Capture the cell that displays the provided text and extract its [X, Y] central coordinate. 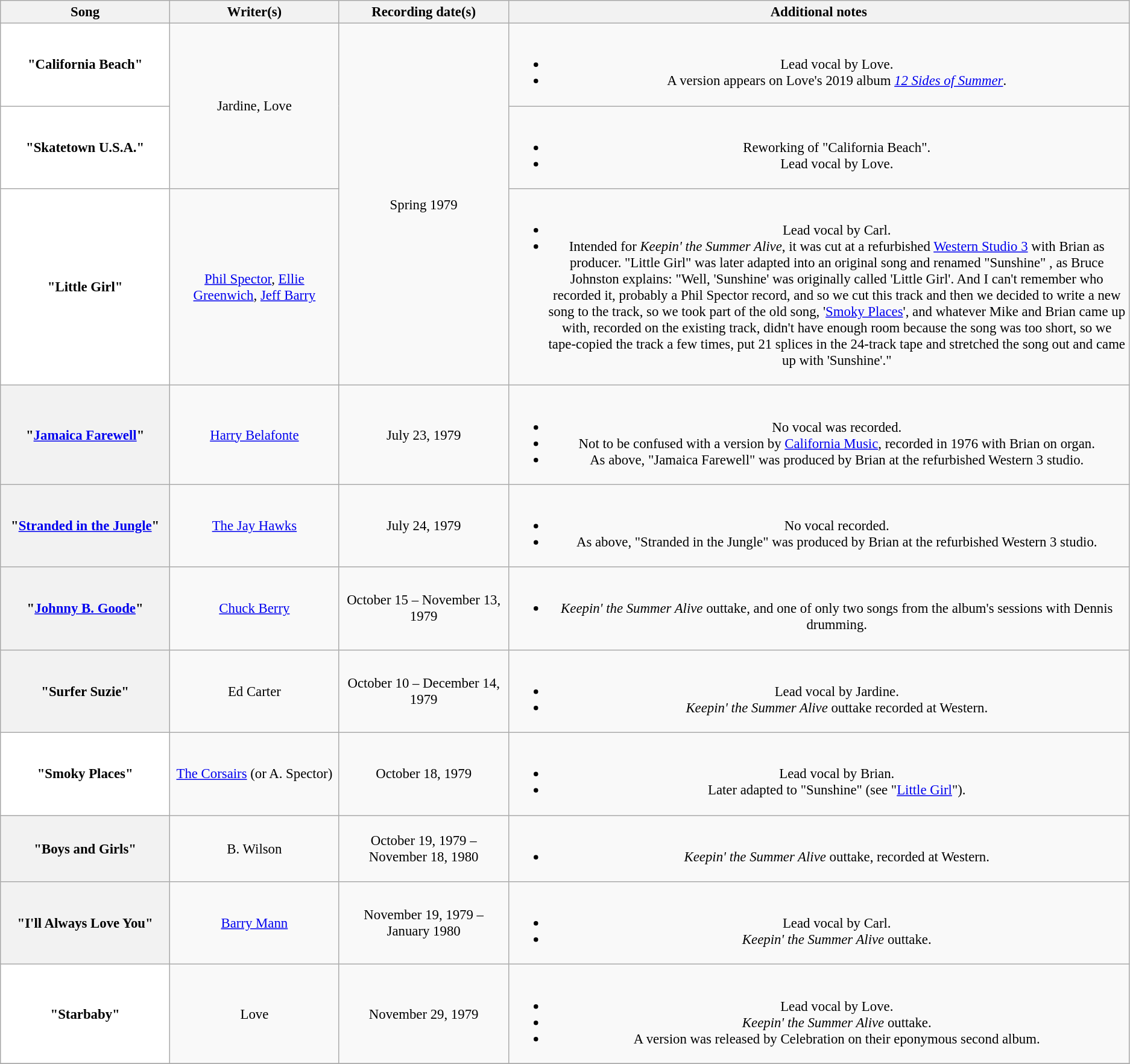
Writer(s) [254, 12]
Lead vocal by Carl.Keepin' the Summer Alive outtake. [819, 923]
"Stranded in the Jungle" [86, 526]
Lead vocal by Love.A version appears on Love's 2019 album 12 Sides of Summer. [819, 65]
Jardine, Love [254, 106]
"Little Girl" [86, 287]
Lead vocal by Love.Keepin' the Summer Alive outtake.A version was released by Celebration on their eponymous second album. [819, 1014]
Song [86, 12]
The Jay Hawks [254, 526]
Lead vocal by Jardine.Keepin' the Summer Alive outtake recorded at Western. [819, 691]
Recording date(s) [423, 12]
The Corsairs (or A. Spector) [254, 774]
"Jamaica Farewell" [86, 435]
Keepin' the Summer Alive outtake, recorded at Western. [819, 849]
November 19, 1979 – January 1980 [423, 923]
"Surfer Suzie" [86, 691]
Chuck Berry [254, 608]
"I'll Always Love You" [86, 923]
July 23, 1979 [423, 435]
Phil Spector, Ellie Greenwich, Jeff Barry [254, 287]
Lead vocal by Brian.Later adapted to "Sunshine" (see "Little Girl"). [819, 774]
No vocal recorded.As above, "Stranded in the Jungle" was produced by Brian at the refurbished Western 3 studio. [819, 526]
October 18, 1979 [423, 774]
October 10 – December 14, 1979 [423, 691]
October 15 – November 13, 1979 [423, 608]
Reworking of "California Beach".Lead vocal by Love. [819, 147]
"Boys and Girls" [86, 849]
Additional notes [819, 12]
"Johnny B. Goode" [86, 608]
Spring 1979 [423, 204]
Barry Mann [254, 923]
October 19, 1979 – November 18, 1980 [423, 849]
Keepin' the Summer Alive outtake, and one of only two songs from the album's sessions with Dennis drumming. [819, 608]
"Smoky Places" [86, 774]
Ed Carter [254, 691]
"Starbaby" [86, 1014]
"Skatetown U.S.A." [86, 147]
"California Beach" [86, 65]
July 24, 1979 [423, 526]
B. Wilson [254, 849]
Love [254, 1014]
November 29, 1979 [423, 1014]
Harry Belafonte [254, 435]
